Provide the (x, y) coordinate of the cell's center where the given text is located.  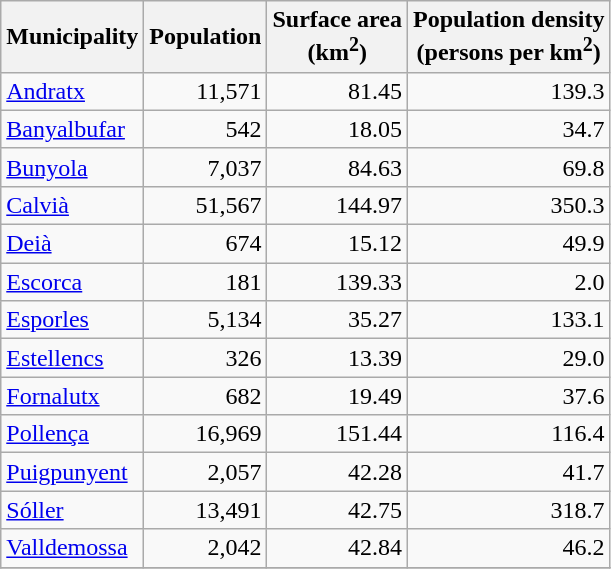
Esporles (72, 320)
35.27 (338, 320)
Population density(persons per km2) (509, 37)
19.49 (338, 396)
151.44 (338, 434)
2,057 (206, 472)
2.0 (509, 282)
139.33 (338, 282)
51,567 (206, 205)
49.9 (509, 244)
682 (206, 396)
13,491 (206, 510)
674 (206, 244)
84.63 (338, 167)
34.7 (509, 129)
542 (206, 129)
Puigpunyent (72, 472)
Municipality (72, 37)
Estellencs (72, 358)
350.3 (509, 205)
Calvià (72, 205)
81.45 (338, 91)
326 (206, 358)
Escorca (72, 282)
181 (206, 282)
37.6 (509, 396)
2,042 (206, 548)
5,134 (206, 320)
139.3 (509, 91)
42.75 (338, 510)
Population (206, 37)
15.12 (338, 244)
Sóller (72, 510)
Pollença (72, 434)
Surface area(km2) (338, 37)
Banyalbufar (72, 129)
144.97 (338, 205)
41.7 (509, 472)
13.39 (338, 358)
Valldemossa (72, 548)
42.28 (338, 472)
Deià (72, 244)
42.84 (338, 548)
16,969 (206, 434)
69.8 (509, 167)
Bunyola (72, 167)
46.2 (509, 548)
318.7 (509, 510)
Fornalutx (72, 396)
133.1 (509, 320)
7,037 (206, 167)
29.0 (509, 358)
116.4 (509, 434)
11,571 (206, 91)
18.05 (338, 129)
Andratx (72, 91)
